Output the (X, Y) coordinate of the center of the cell containing the given text.  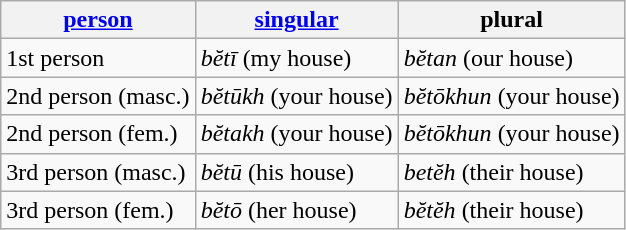
3rd person (fem.) (98, 210)
bĕtū (his house) (296, 172)
person (98, 20)
bĕtūkh (your house) (296, 96)
singular (296, 20)
2nd person (masc.) (98, 96)
bĕtō (her house) (296, 210)
plural (512, 20)
bĕtan (our house) (512, 58)
betĕh (their house) (512, 172)
bĕtī (my house) (296, 58)
1st person (98, 58)
3rd person (masc.) (98, 172)
bĕtĕh (their house) (512, 210)
bĕtakh (your house) (296, 134)
2nd person (fem.) (98, 134)
